Find where the given text appears and provide that cell's center as (X, Y) coordinate. 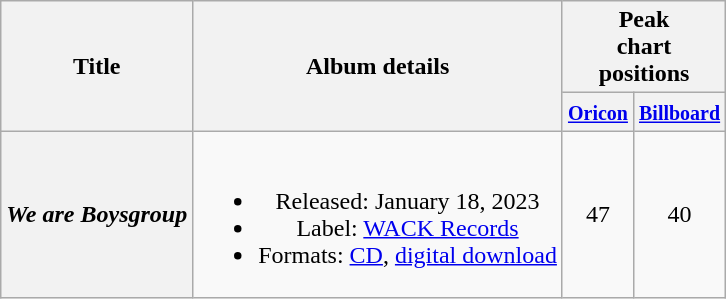
Album details (378, 66)
40 (679, 214)
47 (598, 214)
Billboard (679, 112)
Title (97, 66)
Released: January 18, 2023Label: WACK RecordsFormats: CD, digital download (378, 214)
We are Boysgroup (97, 214)
Oricon (598, 112)
Peak chart positions (644, 47)
